Scan for the cell matching the given text and deliver its (x, y) coordinate at center. 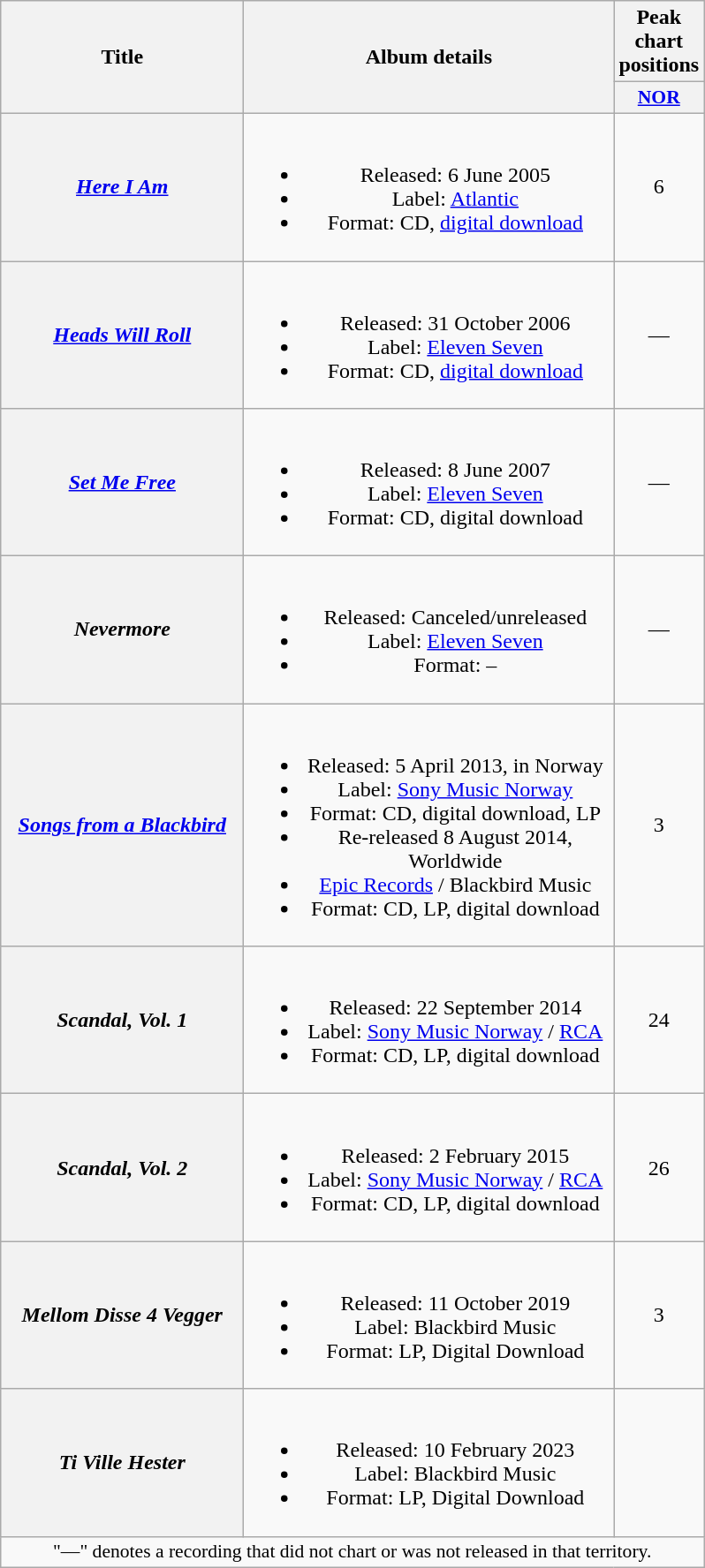
Mellom Disse 4 Vegger (122, 1315)
Peak chart positions (659, 41)
Here I Am (122, 187)
Heads Will Roll (122, 335)
Released: 8 June 2007Label: Eleven SevenFormat: CD, digital download (429, 482)
Ti Ville Hester (122, 1462)
Songs from a Blackbird (122, 825)
Title (122, 57)
Released: 22 September 2014Label: Sony Music Norway / RCAFormat: CD, LP, digital download (429, 1021)
Released: 10 February 2023Label: Blackbird MusicFormat: LP, Digital Download (429, 1462)
Released: 11 October 2019Label: Blackbird MusicFormat: LP, Digital Download (429, 1315)
26 (659, 1167)
NOR (659, 98)
Released: 2 February 2015Label: Sony Music Norway / RCAFormat: CD, LP, digital download (429, 1167)
Released: 6 June 2005Label: AtlanticFormat: CD, digital download (429, 187)
"—" denotes a recording that did not chart or was not released in that territory. (352, 1552)
24 (659, 1021)
Set Me Free (122, 482)
Album details (429, 57)
Released: Canceled/unreleasedLabel: Eleven SevenFormat: – (429, 630)
6 (659, 187)
Nevermore (122, 630)
Scandal, Vol. 1 (122, 1021)
Scandal, Vol. 2 (122, 1167)
Released: 31 October 2006Label: Eleven SevenFormat: CD, digital download (429, 335)
